Identify which cell holds the provided text, then report its [X, Y] central coordinate. 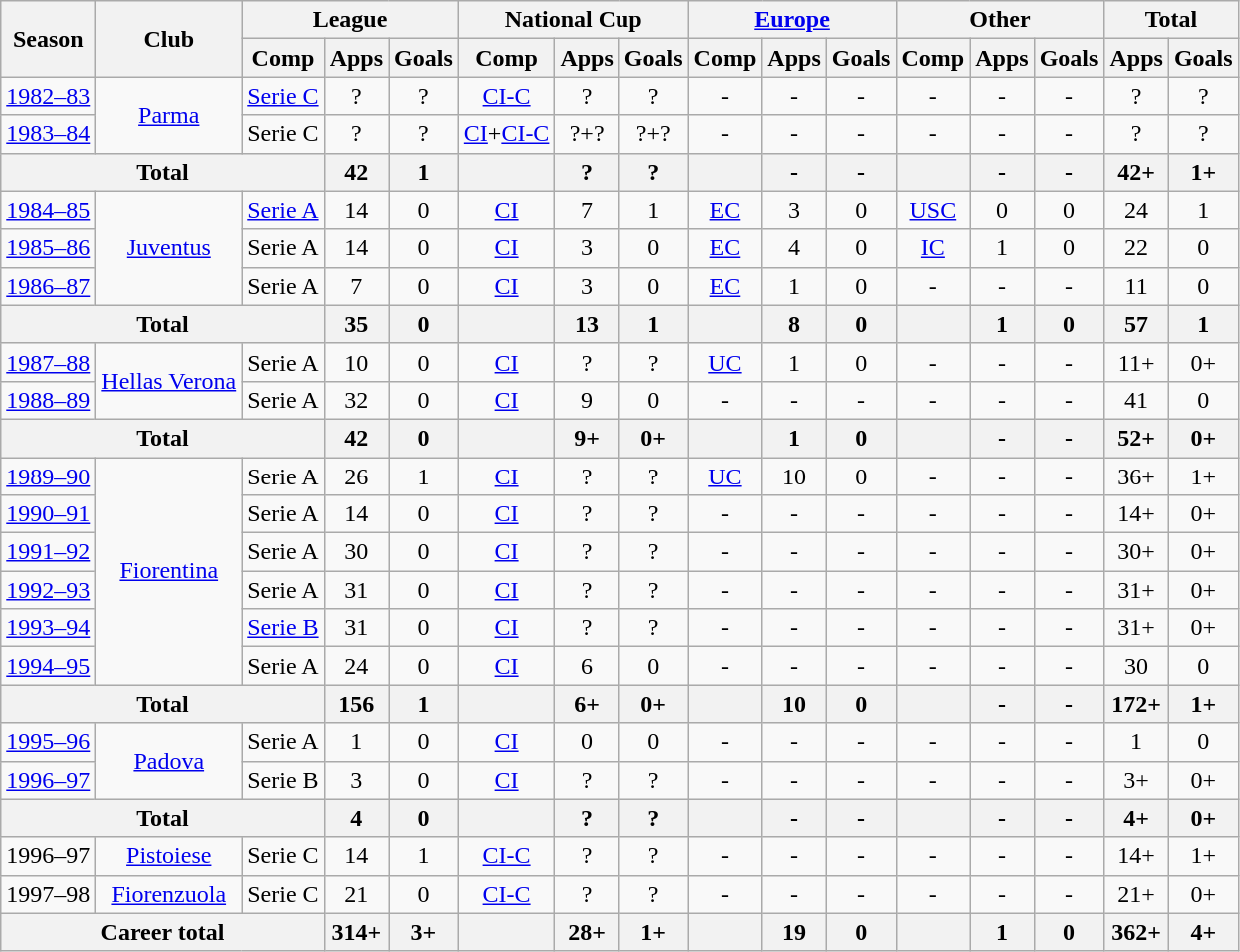
Padova [169, 761]
32 [356, 400]
Juventus [169, 248]
1985–86 [48, 248]
1994–95 [48, 666]
League [350, 20]
1992–93 [48, 590]
8 [794, 324]
1986–87 [48, 286]
11 [1136, 286]
22 [1136, 248]
6+ [587, 704]
9+ [587, 438]
Pistoiese [169, 856]
CI+CI-C [506, 134]
1988–89 [48, 400]
1995–96 [48, 742]
30+ [1136, 552]
Fiorentina [169, 571]
Career total [162, 932]
36+ [1136, 476]
IC [933, 248]
Parma [169, 115]
42+ [1136, 172]
1984–85 [48, 210]
19 [794, 932]
156 [356, 704]
Fiorenzuola [169, 894]
1983–84 [48, 134]
28+ [587, 932]
362+ [1136, 932]
9 [587, 400]
41 [1136, 400]
1991–92 [48, 552]
USC [933, 210]
Europe [792, 20]
172+ [1136, 704]
26 [356, 476]
1990–91 [48, 514]
Hellas Verona [169, 381]
Season [48, 39]
11+ [1136, 362]
52+ [1136, 438]
57 [1136, 324]
6 [587, 666]
1997–98 [48, 894]
Club [169, 39]
1993–94 [48, 628]
21 [356, 894]
1982–83 [48, 96]
21+ [1136, 894]
13 [587, 324]
314+ [356, 932]
1989–90 [48, 476]
Other [1000, 20]
National Cup [574, 20]
35 [356, 324]
1987–88 [48, 362]
